Return the (x, y) coordinate for the center point of the cell that contains the specified text.  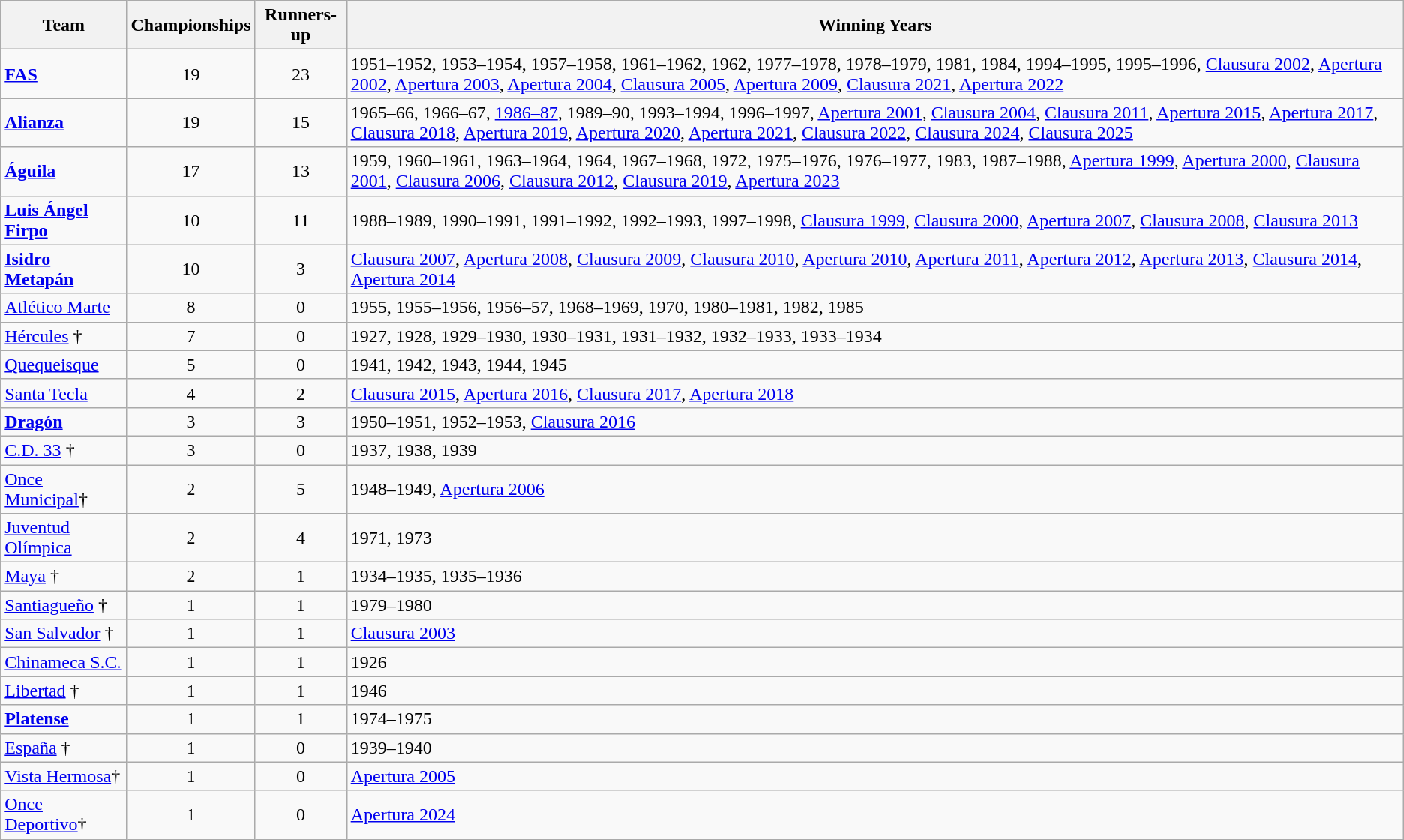
Águila (64, 171)
Dragón (64, 421)
1937, 1938, 1939 (874, 450)
Atlético Marte (64, 307)
7 (190, 336)
Alianza (64, 123)
1926 (874, 662)
1979–1980 (874, 605)
Runners-up (301, 25)
Hércules † (64, 336)
1939–1940 (874, 748)
Championships (190, 25)
1927, 1928, 1929–1930, 1930–1931, 1931–1932, 1932–1933, 1933–1934 (874, 336)
Isidro Metapán (64, 268)
Luis Ángel Firpo (64, 220)
C.D. 33 † (64, 450)
Vista Hermosa† (64, 776)
15 (301, 123)
Clausura 2015, Apertura 2016, Clausura 2017, Apertura 2018 (874, 393)
Winning Years (874, 25)
Santa Tecla (64, 393)
1948–1949, Apertura 2006 (874, 489)
1988–1989, 1990–1991, 1991–1992, 1992–1993, 1997–1998, Clausura 1999, Clausura 2000, Apertura 2007, Clausura 2008, Clausura 2013 (874, 220)
1934–1935, 1935–1936 (874, 577)
17 (190, 171)
1974–1975 (874, 719)
11 (301, 220)
Libertad † (64, 691)
Once Deportivo† (64, 814)
Clausura 2003 (874, 634)
Apertura 2005 (874, 776)
Quequeisque (64, 364)
San Salvador † (64, 634)
Clausura 2007, Apertura 2008, Clausura 2009, Clausura 2010, Apertura 2010, Apertura 2011, Apertura 2012, Apertura 2013, Clausura 2014, Apertura 2014 (874, 268)
Maya † (64, 577)
Chinameca S.C. (64, 662)
España † (64, 748)
1971, 1973 (874, 538)
8 (190, 307)
1946 (874, 691)
Once Municipal† (64, 489)
Platense (64, 719)
1955, 1955–1956, 1956–57, 1968–1969, 1970, 1980–1981, 1982, 1985 (874, 307)
FAS (64, 73)
Apertura 2024 (874, 814)
Juventud Olímpica (64, 538)
1950–1951, 1952–1953, Clausura 2016 (874, 421)
23 (301, 73)
1941, 1942, 1943, 1944, 1945 (874, 364)
Team (64, 25)
Santiagueño † (64, 605)
13 (301, 171)
